Determine the (X, Y) coordinate at the center of the cell enclosing the given text.  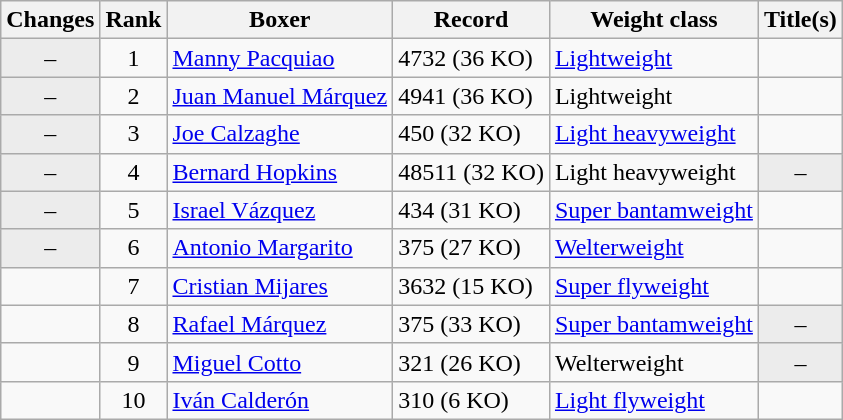
2 (134, 96)
Boxer (280, 20)
5 (134, 210)
Cristian Mijares (280, 286)
Joe Calzaghe (280, 134)
321 (26 KO) (472, 362)
Super flyweight (654, 286)
434 (31 KO) (472, 210)
9 (134, 362)
Light flyweight (654, 400)
4941 (36 KO) (472, 96)
4732 (36 KO) (472, 58)
Bernard Hopkins (280, 172)
Weight class (654, 20)
4 (134, 172)
7 (134, 286)
375 (33 KO) (472, 324)
3632 (15 KO) (472, 286)
6 (134, 248)
Antonio Margarito (280, 248)
Iván Calderón (280, 400)
Manny Pacquiao (280, 58)
Miguel Cotto (280, 362)
10 (134, 400)
Changes (50, 20)
Israel Vázquez (280, 210)
310 (6 KO) (472, 400)
48511 (32 KO) (472, 172)
Rank (134, 20)
Juan Manuel Márquez (280, 96)
375 (27 KO) (472, 248)
Title(s) (800, 20)
1 (134, 58)
8 (134, 324)
Rafael Márquez (280, 324)
Record (472, 20)
3 (134, 134)
450 (32 KO) (472, 134)
